Find where the given text appears and provide that cell's center as [x, y] coordinate. 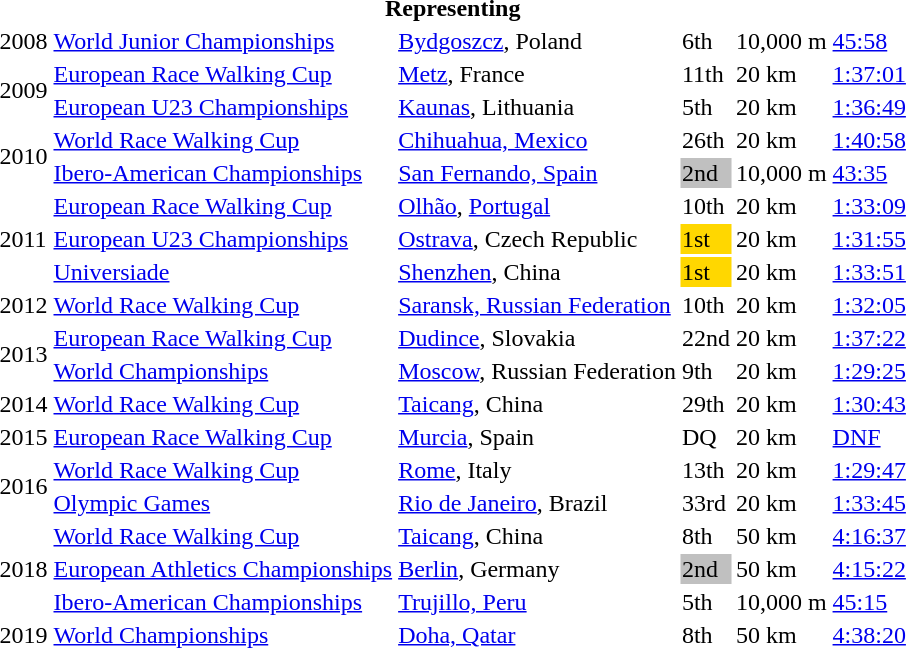
Shenzhen, China [538, 272]
Kaunas, Lithuania [538, 107]
Dudince, Slovakia [538, 338]
33rd [706, 503]
San Fernando, Spain [538, 173]
11th [706, 74]
European Athletics Championships [223, 569]
World Championships [223, 371]
6th [706, 41]
Rio de Janeiro, Brazil [538, 503]
DQ [706, 437]
Rome, Italy [538, 470]
26th [706, 140]
8th [706, 536]
22nd [706, 338]
9th [706, 371]
Bydgoszcz, Poland [538, 41]
Saransk, Russian Federation [538, 305]
Murcia, Spain [538, 437]
World Junior Championships [223, 41]
Berlin, Germany [538, 569]
Ostrava, Czech Republic [538, 239]
Trujillo, Peru [538, 602]
29th [706, 404]
Moscow, Russian Federation [538, 371]
Metz, France [538, 74]
Chihuahua, Mexico [538, 140]
Olympic Games [223, 503]
Olhão, Portugal [538, 206]
13th [706, 470]
Universiade [223, 272]
